Pinpoint the cell where the given text exists, returning its [x, y] midpoint coordinate. 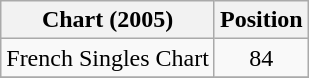
French Singles Chart [108, 58]
Chart (2005) [108, 20]
Position [261, 20]
84 [261, 58]
